Pinpoint the cell where the given text exists, returning its [X, Y] midpoint coordinate. 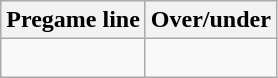
Pregame line [74, 20]
Over/under [210, 20]
